For the text-containing cell, return its midpoint in (X, Y) coordinate format. 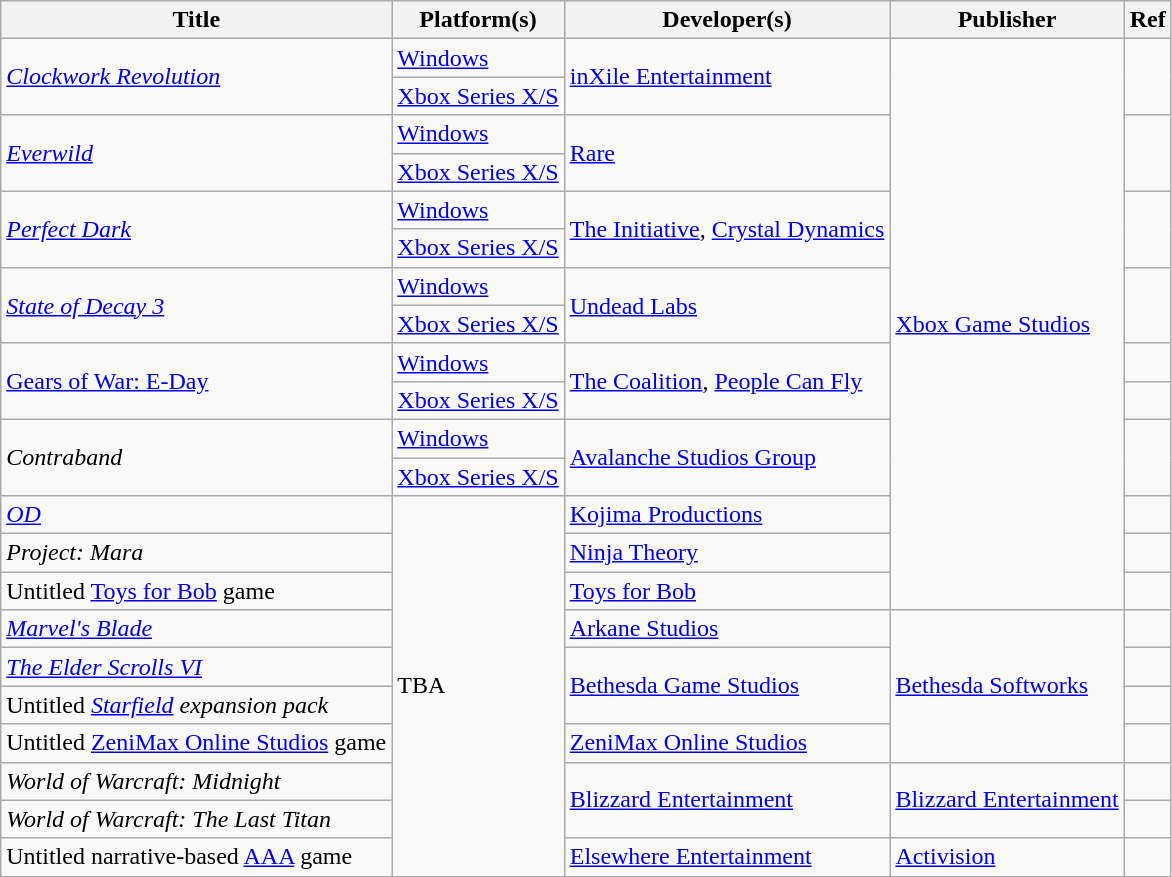
Untitled Starfield expansion pack (196, 705)
State of Decay 3 (196, 305)
Title (196, 20)
World of Warcraft: Midnight (196, 781)
Contraband (196, 457)
Bethesda Game Studios (727, 686)
Clockwork Revolution (196, 77)
Elsewhere Entertainment (727, 857)
Arkane Studios (727, 629)
Undead Labs (727, 305)
The Coalition, People Can Fly (727, 381)
Avalanche Studios Group (727, 457)
TBA (478, 686)
Ref (1148, 20)
The Elder Scrolls VI (196, 667)
Platform(s) (478, 20)
Everwild (196, 153)
The Initiative, Crystal Dynamics (727, 229)
Developer(s) (727, 20)
ZeniMax Online Studios (727, 743)
Untitled Toys for Bob game (196, 591)
Toys for Bob (727, 591)
Activision (1007, 857)
Xbox Game Studios (1007, 324)
Publisher (1007, 20)
Perfect Dark (196, 229)
Untitled narrative-based AAA game (196, 857)
World of Warcraft: The Last Titan (196, 819)
Untitled ZeniMax Online Studios game (196, 743)
Project: Mara (196, 553)
OD (196, 515)
inXile Entertainment (727, 77)
Bethesda Softworks (1007, 686)
Gears of War: E-Day (196, 381)
Ninja Theory (727, 553)
Marvel's Blade (196, 629)
Kojima Productions (727, 515)
Rare (727, 153)
